Extract the (X, Y) coordinate from the center of the cell holding the provided text.  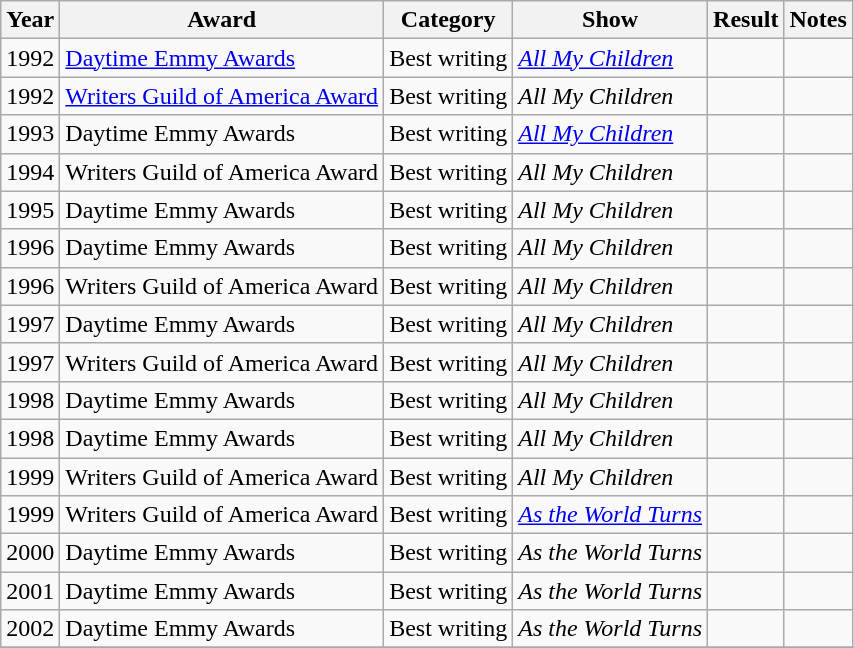
1995 (30, 210)
Category (448, 20)
Notes (818, 20)
1994 (30, 172)
Year (30, 20)
2001 (30, 591)
Award (222, 20)
Result (746, 20)
2002 (30, 629)
2000 (30, 553)
1993 (30, 134)
Show (610, 20)
